Identify which cell holds the provided text, then report its (X, Y) central coordinate. 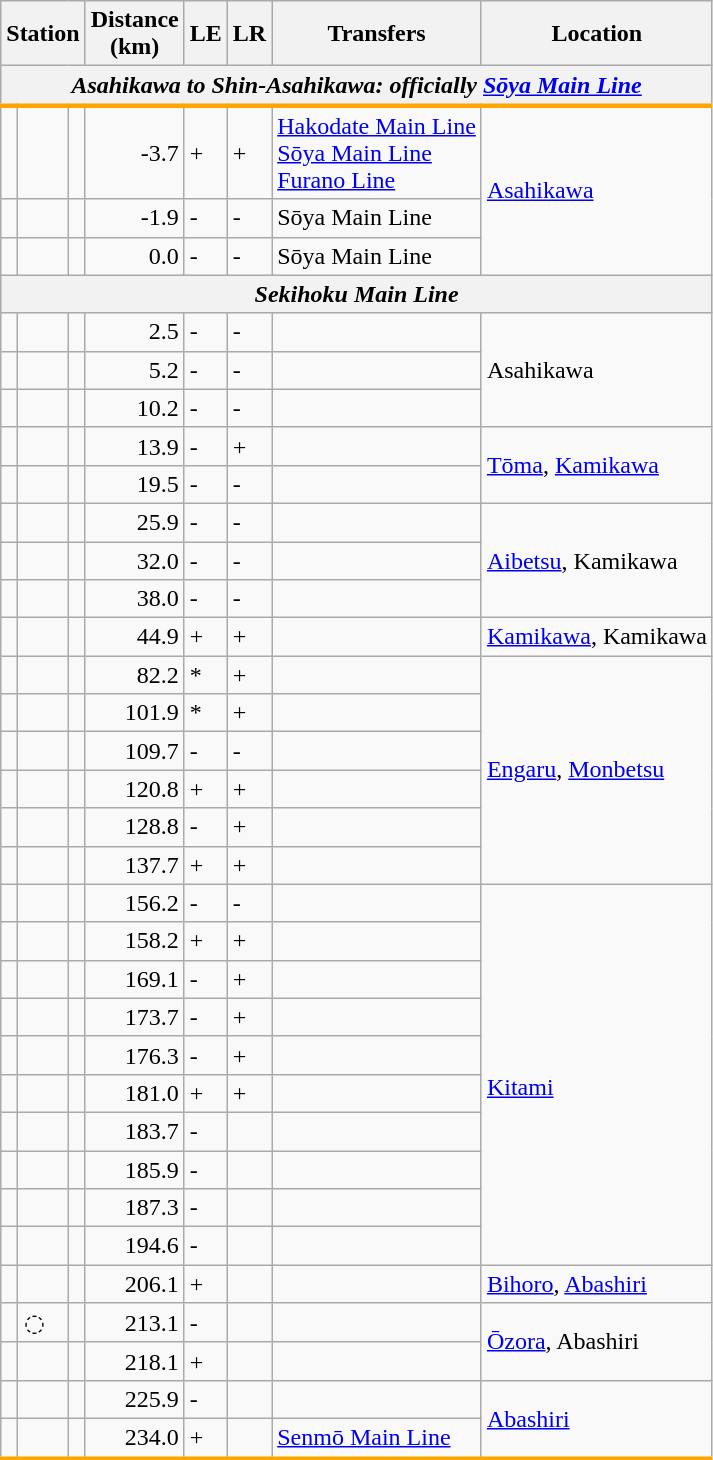
Aibetsu, Kamikawa (596, 560)
101.9 (134, 713)
Abashiri (596, 1419)
Kamikawa, Kamikawa (596, 637)
169.1 (134, 979)
137.7 (134, 865)
194.6 (134, 1246)
13.9 (134, 446)
Sekihoku Main Line (357, 294)
187.3 (134, 1208)
Asahikawa to Shin-Asahikawa: officially Sōya Main Line (357, 86)
LE (206, 34)
Distance(km) (134, 34)
Transfers (377, 34)
19.5 (134, 484)
10.2 (134, 408)
225.9 (134, 1399)
109.7 (134, 751)
120.8 (134, 789)
206.1 (134, 1284)
Station (43, 34)
Bihoro, Abashiri (596, 1284)
38.0 (134, 599)
Tōma, Kamikawa (596, 465)
◌ (43, 1323)
218.1 (134, 1361)
Engaru, Monbetsu (596, 770)
-3.7 (134, 152)
181.0 (134, 1093)
158.2 (134, 941)
183.7 (134, 1131)
Kitami (596, 1074)
LR (249, 34)
Ōzora, Abashiri (596, 1342)
173.7 (134, 1017)
25.9 (134, 522)
5.2 (134, 370)
128.8 (134, 827)
2.5 (134, 332)
-1.9 (134, 218)
Senmō Main Line (377, 1438)
176.3 (134, 1055)
156.2 (134, 903)
234.0 (134, 1438)
0.0 (134, 256)
82.2 (134, 675)
Location (596, 34)
32.0 (134, 561)
Hakodate Main Line Sōya Main Line Furano Line (377, 152)
185.9 (134, 1169)
44.9 (134, 637)
213.1 (134, 1323)
